Return [x, y] of the center of cell containing provided text 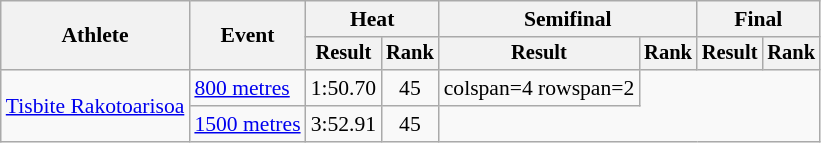
1500 metres [247, 124]
Athlete [96, 36]
800 metres [247, 88]
colspan=4 rowspan=2 [540, 88]
Heat [372, 19]
Final [758, 19]
Semifinal [568, 19]
3:52.91 [344, 124]
Event [247, 36]
1:50.70 [344, 88]
Tisbite Rakotoarisoa [96, 106]
